Search for the cell housing the specified text and yield its (X, Y) center coordinate. 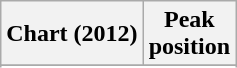
Peakposition (189, 34)
Chart (2012) (72, 34)
